Identify which cell holds the provided text, then report its [x, y] central coordinate. 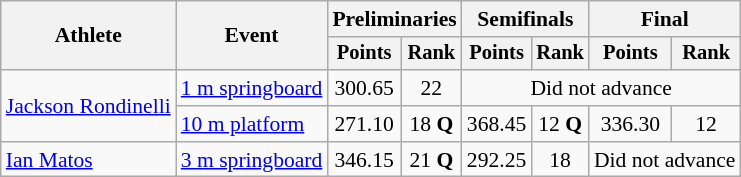
271.10 [364, 124]
Final [665, 19]
Athlete [88, 36]
10 m platform [252, 124]
336.30 [630, 124]
Did not advance [602, 88]
Event [252, 36]
1 m springboard [252, 88]
Preliminaries [394, 19]
Semifinals [526, 19]
12 Q [560, 124]
18 Q [432, 124]
22 [432, 88]
368.45 [496, 124]
12 [706, 124]
300.65 [364, 88]
Jackson Rondinelli [88, 106]
